Capture the cell that displays the provided text and extract its (x, y) central coordinate. 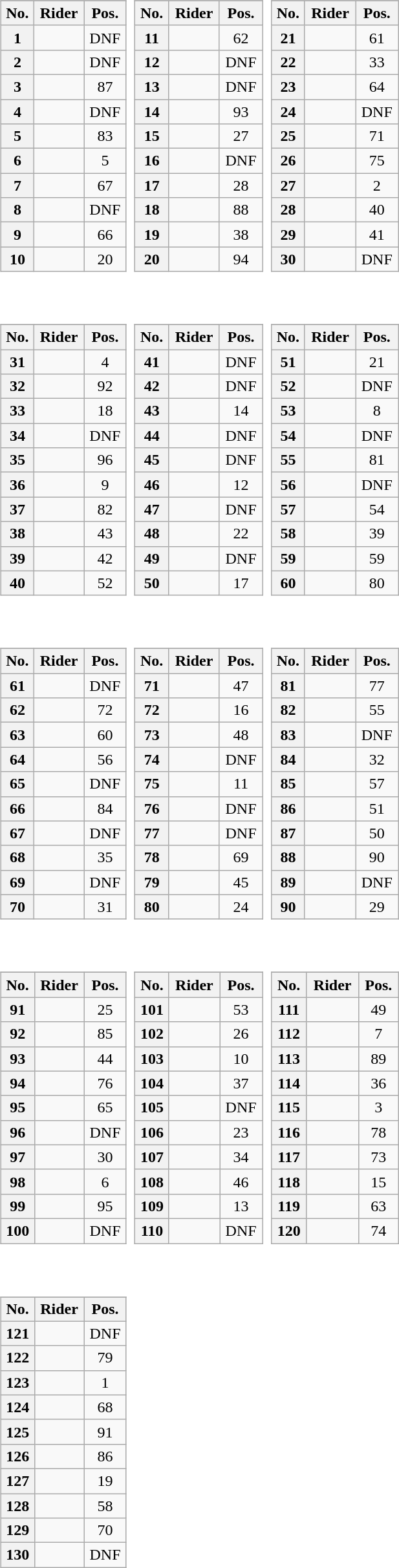
130 (17, 1555)
105 (153, 1108)
120 (288, 1231)
129 (17, 1531)
No. Rider Pos. 71 47 72 16 73 48 74 DNF 75 11 76 DNF 77 DNF 78 69 79 45 80 24 (200, 775)
113 (288, 1059)
119 (288, 1206)
97 (17, 1157)
116 (288, 1132)
114 (288, 1083)
98 (17, 1181)
118 (288, 1181)
125 (17, 1432)
103 (153, 1059)
109 (153, 1206)
107 (153, 1157)
101 (153, 1010)
122 (17, 1358)
100 (17, 1231)
106 (153, 1132)
No. Rider Pos. 101 53 102 26 103 10 104 37 105 DNF 106 23 107 34 108 46 109 13 110 DNF (200, 1099)
115 (288, 1108)
127 (17, 1481)
102 (153, 1034)
123 (17, 1383)
117 (288, 1157)
124 (17, 1407)
No. Rider Pos. 41 DNF 42 DNF 43 14 44 DNF 45 DNF 46 12 47 DNF 48 22 49 DNF 50 17 (200, 451)
108 (153, 1181)
111 (288, 1010)
110 (153, 1231)
121 (17, 1333)
126 (17, 1456)
99 (17, 1206)
112 (288, 1034)
104 (153, 1083)
128 (17, 1505)
